Locate the cell with the specified text and output its [X, Y] center coordinate. 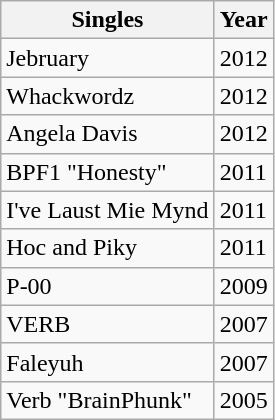
Year [244, 20]
Jebruary [108, 58]
Angela Davis [108, 134]
2005 [244, 400]
BPF1 "Honesty" [108, 172]
I've Laust Mie Mynd [108, 210]
VERB [108, 324]
P-00 [108, 286]
Faleyuh [108, 362]
Verb "BrainPhunk" [108, 400]
Hoc and Piky [108, 248]
Whackwordz [108, 96]
2009 [244, 286]
Singles [108, 20]
